Return (X, Y) of the center of cell containing provided text 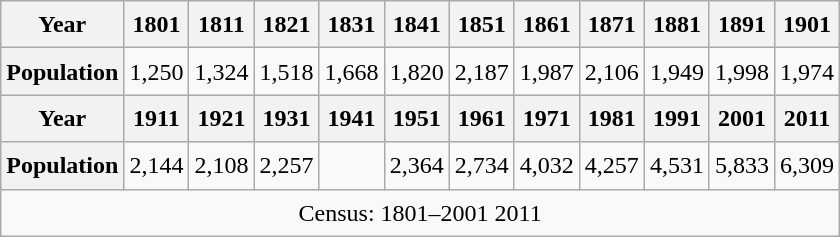
1861 (546, 24)
2,144 (156, 166)
1891 (742, 24)
1,998 (742, 72)
4,531 (676, 166)
1971 (546, 118)
1821 (286, 24)
2,734 (482, 166)
2,364 (416, 166)
1,518 (286, 72)
1911 (156, 118)
1,949 (676, 72)
4,257 (612, 166)
1,250 (156, 72)
1,987 (546, 72)
2001 (742, 118)
1981 (612, 118)
5,833 (742, 166)
1901 (806, 24)
2011 (806, 118)
1831 (352, 24)
1991 (676, 118)
1961 (482, 118)
1941 (352, 118)
2,257 (286, 166)
2,187 (482, 72)
4,032 (546, 166)
1841 (416, 24)
1951 (416, 118)
1921 (222, 118)
1,974 (806, 72)
1,668 (352, 72)
1931 (286, 118)
1,324 (222, 72)
1881 (676, 24)
6,309 (806, 166)
1,820 (416, 72)
Census: 1801–2001 2011 (420, 212)
1871 (612, 24)
1801 (156, 24)
1811 (222, 24)
2,106 (612, 72)
1851 (482, 24)
2,108 (222, 166)
